Capture the cell that displays the provided text and extract its (x, y) central coordinate. 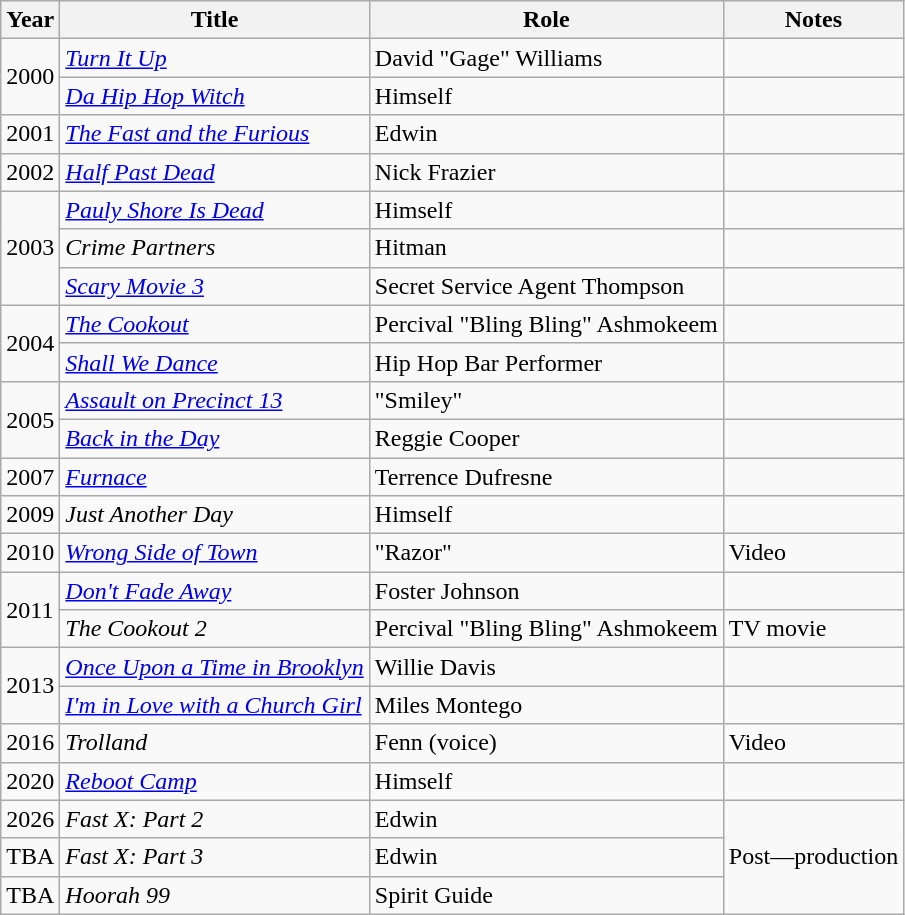
David "Gage" Williams (546, 58)
Crime Partners (214, 248)
Nick Frazier (546, 172)
Miles Montego (546, 705)
"Smiley" (546, 400)
Pauly Shore Is Dead (214, 210)
Hitman (546, 248)
Assault on Precinct 13 (214, 400)
Fast X: Part 3 (214, 857)
The Cookout (214, 324)
2001 (30, 134)
TV movie (813, 629)
2016 (30, 743)
Once Upon a Time in Brooklyn (214, 667)
Foster Johnson (546, 591)
Post—production (813, 857)
2009 (30, 515)
2002 (30, 172)
Just Another Day (214, 515)
Spirit Guide (546, 895)
"Razor" (546, 553)
2007 (30, 477)
Year (30, 20)
Furnace (214, 477)
Half Past Dead (214, 172)
Don't Fade Away (214, 591)
Fast X: Part 2 (214, 819)
Role (546, 20)
Trolland (214, 743)
Willie Davis (546, 667)
2004 (30, 343)
Back in the Day (214, 438)
2000 (30, 77)
Reboot Camp (214, 781)
2013 (30, 686)
Hoorah 99 (214, 895)
Turn It Up (214, 58)
Wrong Side of Town (214, 553)
The Cookout 2 (214, 629)
Fenn (voice) (546, 743)
Terrence Dufresne (546, 477)
The Fast and the Furious (214, 134)
2020 (30, 781)
Scary Movie 3 (214, 286)
I'm in Love with a Church Girl (214, 705)
2005 (30, 419)
2011 (30, 610)
2010 (30, 553)
2003 (30, 248)
Reggie Cooper (546, 438)
Da Hip Hop Witch (214, 96)
Secret Service Agent Thompson (546, 286)
Hip Hop Bar Performer (546, 362)
Title (214, 20)
Shall We Dance (214, 362)
Notes (813, 20)
2026 (30, 819)
